Detect which cell encompasses the target text, then output its [X, Y] center coordinate. 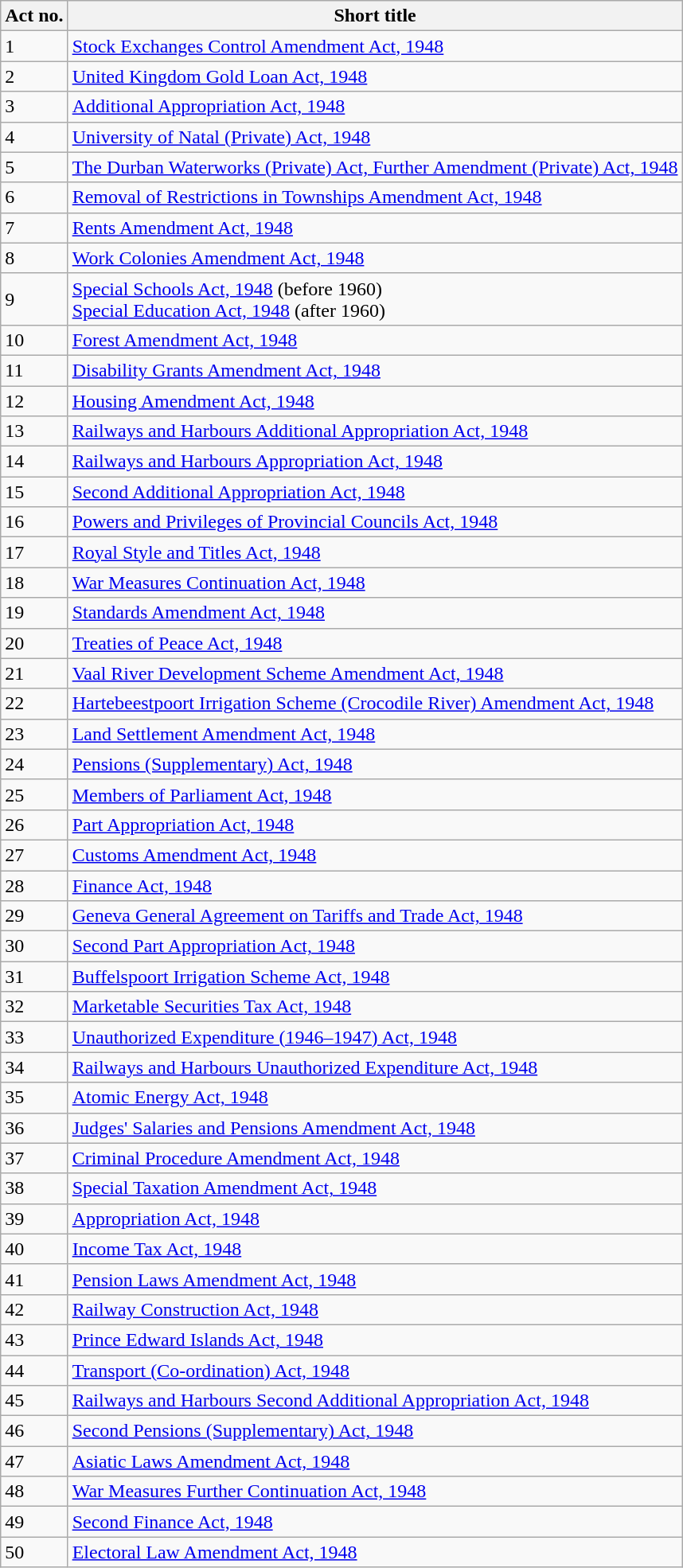
10 [34, 340]
Hartebeestpoort Irrigation Scheme (Crocodile River) Amendment Act, 1948 [375, 704]
17 [34, 552]
Buffelspoort Irrigation Scheme Act, 1948 [375, 977]
University of Natal (Private) Act, 1948 [375, 137]
Income Tax Act, 1948 [375, 1249]
Railways and Harbours Unauthorized Expenditure Act, 1948 [375, 1067]
33 [34, 1037]
War Measures Continuation Act, 1948 [375, 583]
War Measures Further Continuation Act, 1948 [375, 1492]
46 [34, 1431]
Railways and Harbours Additional Appropriation Act, 1948 [375, 431]
38 [34, 1188]
31 [34, 977]
Act no. [34, 16]
50 [34, 1552]
Housing Amendment Act, 1948 [375, 400]
32 [34, 1007]
Marketable Securities Tax Act, 1948 [375, 1007]
Members of Parliament Act, 1948 [375, 794]
Transport (Co-ordination) Act, 1948 [375, 1370]
16 [34, 522]
36 [34, 1128]
24 [34, 764]
19 [34, 613]
Pension Laws Amendment Act, 1948 [375, 1279]
1 [34, 46]
Vaal River Development Scheme Amendment Act, 1948 [375, 673]
45 [34, 1401]
Treaties of Peace Act, 1948 [375, 643]
The Durban Waterworks (Private) Act, Further Amendment (Private) Act, 1948 [375, 167]
39 [34, 1219]
Rents Amendment Act, 1948 [375, 228]
Atomic Energy Act, 1948 [375, 1098]
Criminal Procedure Amendment Act, 1948 [375, 1158]
Royal Style and Titles Act, 1948 [375, 552]
26 [34, 825]
Additional Appropriation Act, 1948 [375, 107]
Removal of Restrictions in Townships Amendment Act, 1948 [375, 197]
United Kingdom Gold Loan Act, 1948 [375, 76]
6 [34, 197]
42 [34, 1309]
Short title [375, 16]
23 [34, 734]
Asiatic Laws Amendment Act, 1948 [375, 1461]
4 [34, 137]
9 [34, 299]
Unauthorized Expenditure (1946–1947) Act, 1948 [375, 1037]
44 [34, 1370]
12 [34, 400]
Prince Edward Islands Act, 1948 [375, 1340]
Forest Amendment Act, 1948 [375, 340]
15 [34, 492]
27 [34, 855]
37 [34, 1158]
41 [34, 1279]
18 [34, 583]
Railways and Harbours Appropriation Act, 1948 [375, 462]
Railways and Harbours Second Additional Appropriation Act, 1948 [375, 1401]
21 [34, 673]
2 [34, 76]
22 [34, 704]
40 [34, 1249]
Pensions (Supplementary) Act, 1948 [375, 764]
Second Pensions (Supplementary) Act, 1948 [375, 1431]
Electoral Law Amendment Act, 1948 [375, 1552]
43 [34, 1340]
Finance Act, 1948 [375, 886]
Stock Exchanges Control Amendment Act, 1948 [375, 46]
3 [34, 107]
11 [34, 370]
Customs Amendment Act, 1948 [375, 855]
48 [34, 1492]
Railway Construction Act, 1948 [375, 1309]
Second Finance Act, 1948 [375, 1522]
Second Additional Appropriation Act, 1948 [375, 492]
49 [34, 1522]
Powers and Privileges of Provincial Councils Act, 1948 [375, 522]
28 [34, 886]
5 [34, 167]
35 [34, 1098]
14 [34, 462]
7 [34, 228]
Special Taxation Amendment Act, 1948 [375, 1188]
Geneva General Agreement on Tariffs and Trade Act, 1948 [375, 916]
8 [34, 258]
Special Schools Act, 1948 (before 1960) Special Education Act, 1948 (after 1960) [375, 299]
Disability Grants Amendment Act, 1948 [375, 370]
Land Settlement Amendment Act, 1948 [375, 734]
30 [34, 946]
34 [34, 1067]
Standards Amendment Act, 1948 [375, 613]
Second Part Appropriation Act, 1948 [375, 946]
Appropriation Act, 1948 [375, 1219]
25 [34, 794]
Judges' Salaries and Pensions Amendment Act, 1948 [375, 1128]
20 [34, 643]
13 [34, 431]
47 [34, 1461]
Work Colonies Amendment Act, 1948 [375, 258]
29 [34, 916]
Part Appropriation Act, 1948 [375, 825]
